Extract the [X, Y] coordinate from the center of the cell holding the provided text.  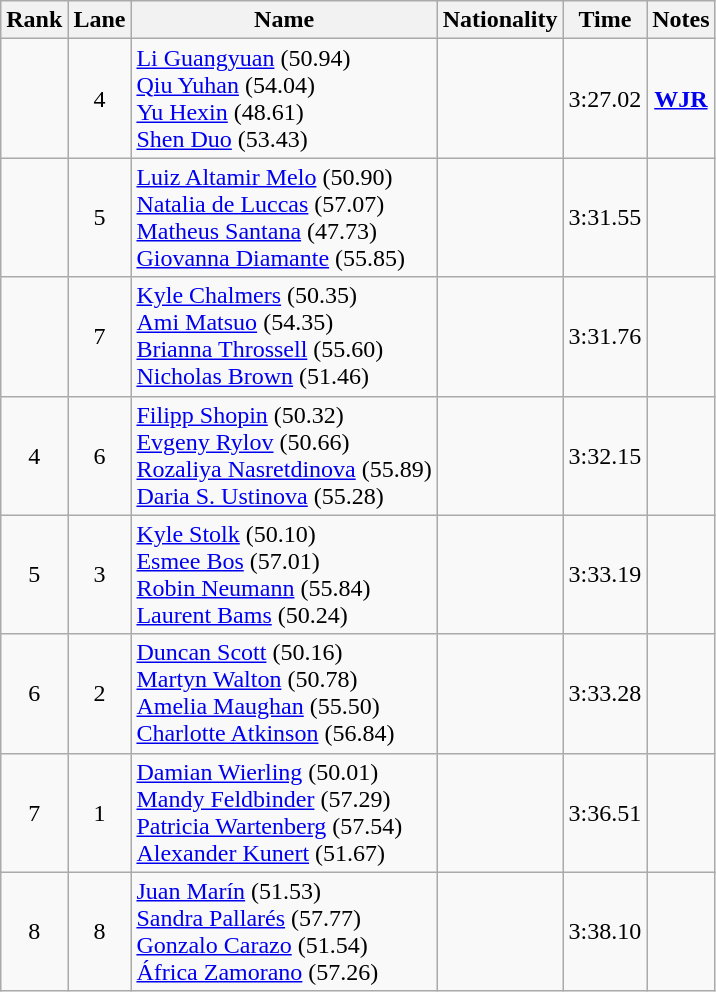
Li Guangyuan (50.94)Qiu Yuhan (54.04)Yu Hexin (48.61)Shen Duo (53.43) [284, 98]
3:32.15 [605, 456]
3:31.76 [605, 336]
Nationality [500, 20]
3:33.28 [605, 694]
Lane [100, 20]
Juan Marín (51.53)Sandra Pallarés (57.77)Gonzalo Carazo (51.54)África Zamorano (57.26) [284, 932]
3:36.51 [605, 812]
Duncan Scott (50.16)Martyn Walton (50.78)Amelia Maughan (55.50)Charlotte Atkinson (56.84) [284, 694]
2 [100, 694]
3:38.10 [605, 932]
Kyle Chalmers (50.35)Ami Matsuo (54.35)Brianna Throssell (55.60)Nicholas Brown (51.46) [284, 336]
Kyle Stolk (50.10)Esmee Bos (57.01)Robin Neumann (55.84)Laurent Bams (50.24) [284, 574]
1 [100, 812]
Rank [34, 20]
Damian Wierling (50.01)Mandy Feldbinder (57.29)Patricia Wartenberg (57.54)Alexander Kunert (51.67) [284, 812]
Notes [681, 20]
3:27.02 [605, 98]
3:31.55 [605, 218]
3:33.19 [605, 574]
Name [284, 20]
WJR [681, 98]
Time [605, 20]
Luiz Altamir Melo (50.90)Natalia de Luccas (57.07)Matheus Santana (47.73)Giovanna Diamante (55.85) [284, 218]
Filipp Shopin (50.32)Evgeny Rylov (50.66)Rozaliya Nasretdinova (55.89)Daria S. Ustinova (55.28) [284, 456]
3 [100, 574]
